Find where the given text appears and provide that cell's center as [X, Y] coordinate. 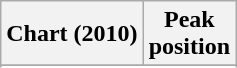
Chart (2010) [72, 34]
Peakposition [189, 34]
